Find where the given text appears and provide that cell's center as (X, Y) coordinate. 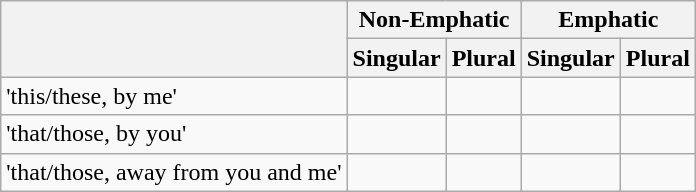
'this/these, by me' (174, 96)
Non-Emphatic (434, 20)
'that/those, by you' (174, 134)
Emphatic (608, 20)
'that/those, away from you and me' (174, 172)
